Extract the (x, y) coordinate from the center of the cell holding the provided text.  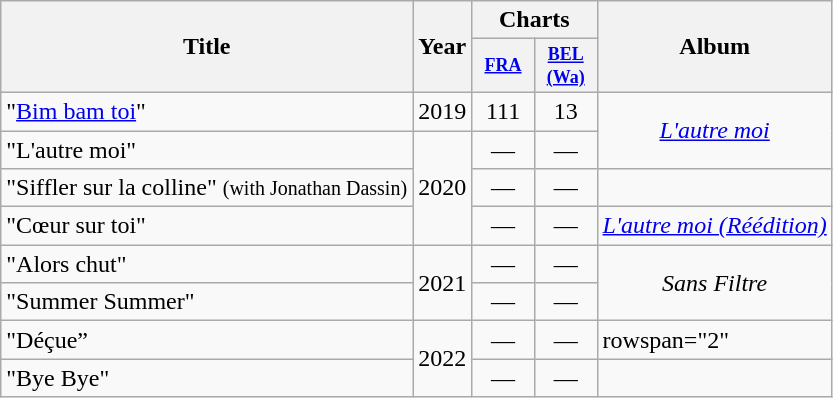
2022 (442, 359)
"Cœur sur toi" (207, 226)
L'autre moi (Réédition) (714, 226)
111 (504, 111)
FRA (504, 66)
Year (442, 47)
"Bim bam toi" (207, 111)
"Summer Summer" (207, 302)
BEL(Wa) (566, 66)
"L'autre moi" (207, 150)
"Alors chut" (207, 264)
Title (207, 47)
13 (566, 111)
Charts (534, 20)
Sans Filtre (714, 283)
"Siffler sur la colline" (with Jonathan Dassin) (207, 188)
"Bye Bye" (207, 378)
rowspan="2" (714, 340)
Album (714, 47)
2021 (442, 283)
2020 (442, 188)
L'autre moi (714, 130)
2019 (442, 111)
"Déçue” (207, 340)
